Return the (X, Y) coordinate for the center point of the cell that contains the specified text.  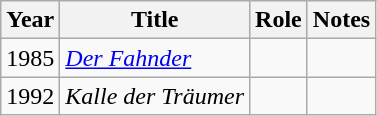
1985 (30, 58)
Kalle der Träumer (155, 96)
1992 (30, 96)
Notes (341, 20)
Year (30, 20)
Role (279, 20)
Title (155, 20)
Der Fahnder (155, 58)
